For the text-containing cell, return its midpoint in [x, y] coordinate format. 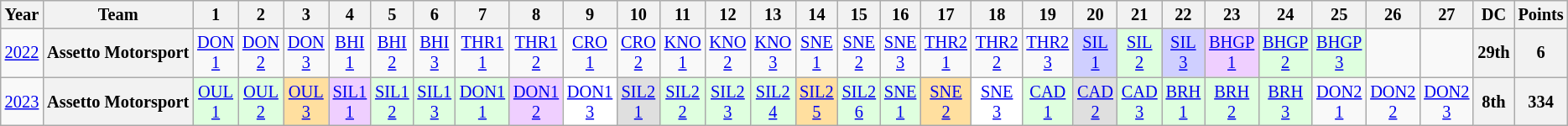
SIL24 [773, 102]
CAD2 [1096, 102]
16 [900, 14]
10 [638, 14]
CRO2 [638, 53]
29th [1493, 53]
CAD1 [1047, 102]
BRH3 [1285, 102]
BHI1 [350, 53]
BHGP3 [1339, 53]
15 [859, 14]
DON13 [590, 102]
Points [1541, 14]
DON2 [261, 53]
OUL3 [306, 102]
334 [1541, 102]
Team [117, 14]
CRO1 [590, 53]
13 [773, 14]
BHGP2 [1285, 53]
SIL1 [1096, 53]
BHGP1 [1232, 53]
BRH1 [1184, 102]
SIL12 [392, 102]
4 [350, 14]
22 [1184, 14]
DON21 [1339, 102]
20 [1096, 14]
SIL23 [727, 102]
DON11 [482, 102]
CAD3 [1139, 102]
DON1 [216, 53]
KNO3 [773, 53]
THR12 [536, 53]
KNO2 [727, 53]
THR23 [1047, 53]
7 [482, 14]
27 [1446, 14]
2022 [22, 53]
8th [1493, 102]
BHI2 [392, 53]
24 [1285, 14]
19 [1047, 14]
26 [1393, 14]
BRH2 [1232, 102]
SIL2 [1139, 53]
DON3 [306, 53]
DON12 [536, 102]
1 [216, 14]
SIL11 [350, 102]
DON22 [1393, 102]
THR21 [946, 53]
THR11 [482, 53]
21 [1139, 14]
11 [683, 14]
SIL22 [683, 102]
5 [392, 14]
KNO1 [683, 53]
Year [22, 14]
SIL25 [816, 102]
BHI3 [435, 53]
THR22 [997, 53]
14 [816, 14]
SIL13 [435, 102]
23 [1232, 14]
3 [306, 14]
2023 [22, 102]
18 [997, 14]
9 [590, 14]
12 [727, 14]
8 [536, 14]
DON23 [1446, 102]
SIL3 [1184, 53]
OUL1 [216, 102]
2 [261, 14]
SIL26 [859, 102]
25 [1339, 14]
OUL2 [261, 102]
SIL21 [638, 102]
DC [1493, 14]
17 [946, 14]
